For the text-containing cell, return its midpoint in (X, Y) coordinate format. 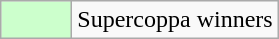
Supercoppa winners (175, 20)
